Output the (X, Y) coordinate of the center of the cell containing the given text.  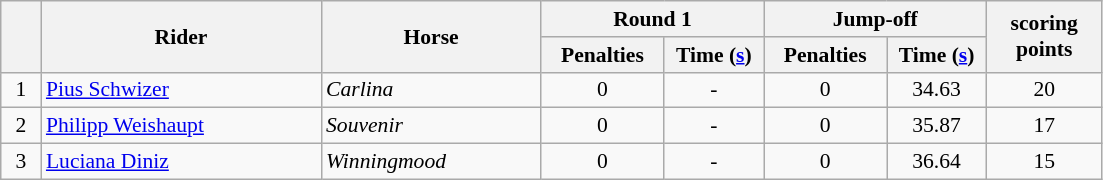
Pius Schwizer (181, 90)
35.87 (936, 126)
Souvenir (431, 126)
2 (21, 126)
36.64 (936, 162)
15 (1044, 162)
3 (21, 162)
Luciana Diniz (181, 162)
Round 1 (652, 19)
Philipp Weishaupt (181, 126)
34.63 (936, 90)
scoringpoints (1044, 36)
20 (1044, 90)
Carlina (431, 90)
Horse (431, 36)
17 (1044, 126)
1 (21, 90)
Jump-off (876, 19)
Winningmood (431, 162)
Rider (181, 36)
